Return the [x, y] coordinate for the center point of the cell that contains the specified text.  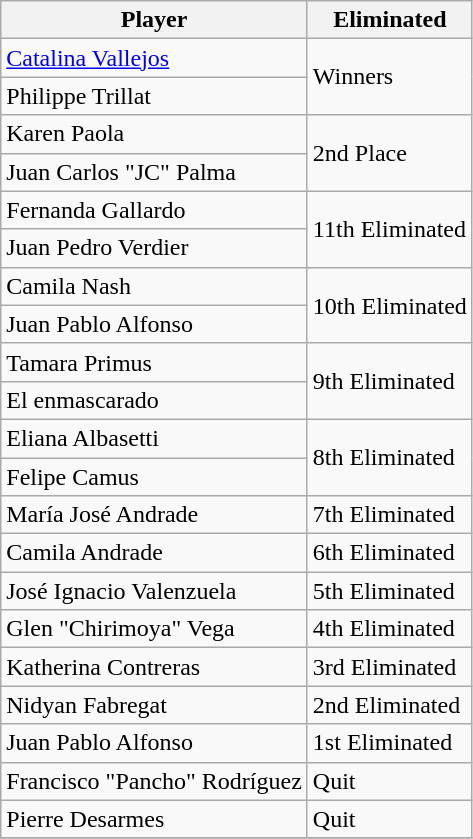
1st Eliminated [390, 743]
Winners [390, 77]
Nidyan Fabregat [154, 705]
5th Eliminated [390, 591]
9th Eliminated [390, 381]
11th Eliminated [390, 229]
Tamara Primus [154, 362]
Glen "Chirimoya" Vega [154, 629]
Francisco "Pancho" Rodríguez [154, 781]
8th Eliminated [390, 457]
10th Eliminated [390, 305]
Felipe Camus [154, 477]
Philippe Trillat [154, 96]
Juan Carlos "JC" Palma [154, 172]
6th Eliminated [390, 553]
María José Andrade [154, 515]
7th Eliminated [390, 515]
Katherina Contreras [154, 667]
3rd Eliminated [390, 667]
Pierre Desarmes [154, 819]
Player [154, 20]
2nd Eliminated [390, 705]
2nd Place [390, 153]
Juan Pedro Verdier [154, 248]
Eliana Albasetti [154, 438]
Fernanda Gallardo [154, 210]
4th Eliminated [390, 629]
Camila Nash [154, 286]
Catalina Vallejos [154, 58]
José Ignacio Valenzuela [154, 591]
Eliminated [390, 20]
El enmascarado [154, 400]
Camila Andrade [154, 553]
Karen Paola [154, 134]
